Extract the (x, y) coordinate from the center of the cell holding the provided text.  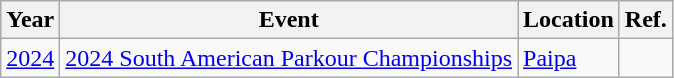
Paipa (569, 58)
Location (569, 20)
Ref. (646, 20)
Year (30, 20)
Event (289, 20)
2024 South American Parkour Championships (289, 58)
2024 (30, 58)
